Detect which cell encompasses the target text, then output its [X, Y] center coordinate. 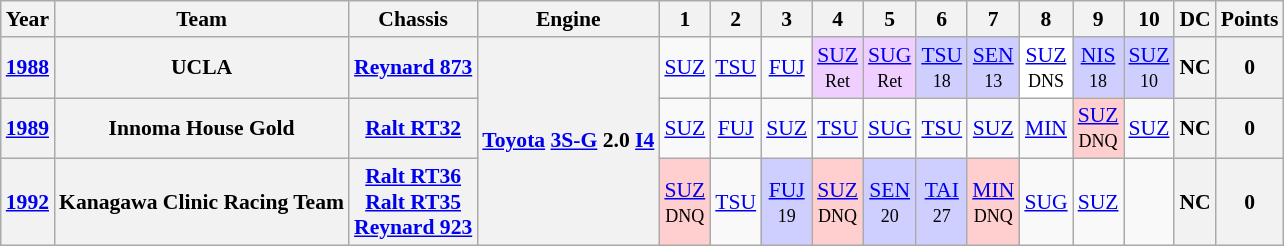
SUZRet [838, 68]
7 [993, 19]
1992 [28, 202]
SUZ10 [1150, 68]
MIN [1046, 128]
4 [838, 19]
2 [736, 19]
SUZDNS [1046, 68]
Innoma House Gold [202, 128]
3 [786, 19]
Ralt RT32 [413, 128]
8 [1046, 19]
TAI27 [942, 202]
1 [684, 19]
Reynard 873 [413, 68]
Ralt RT36Ralt RT35Reynard 923 [413, 202]
SEN13 [993, 68]
9 [1098, 19]
1989 [28, 128]
DC [1194, 19]
Chassis [413, 19]
TSU18 [942, 68]
Toyota 3S-G 2.0 I4 [568, 142]
Year [28, 19]
Engine [568, 19]
FUJ19 [786, 202]
SEN20 [890, 202]
SUGRet [890, 68]
MINDNQ [993, 202]
Team [202, 19]
Points [1250, 19]
1988 [28, 68]
UCLA [202, 68]
10 [1150, 19]
5 [890, 19]
Kanagawa Clinic Racing Team [202, 202]
6 [942, 19]
NIS18 [1098, 68]
